For the text-containing cell, return its midpoint in (x, y) coordinate format. 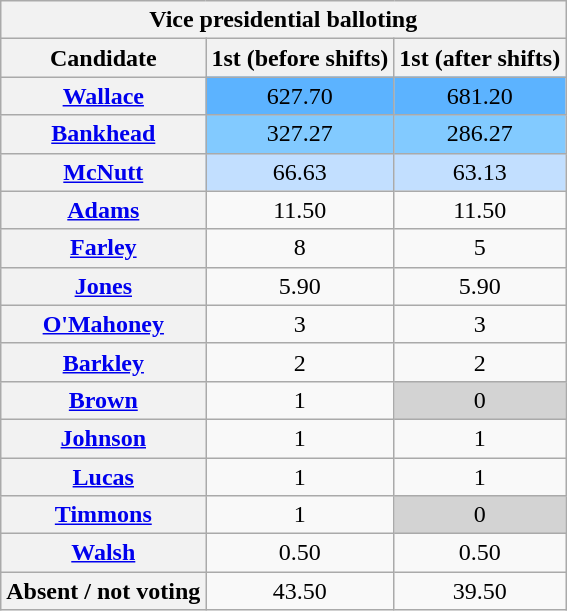
Walsh (104, 553)
43.50 (300, 591)
O'Mahoney (104, 324)
Farley (104, 248)
8 (300, 248)
327.27 (300, 134)
Barkley (104, 362)
Vice presidential balloting (284, 20)
Jones (104, 286)
Absent / not voting (104, 591)
1st (after shifts) (480, 58)
Wallace (104, 96)
Brown (104, 400)
66.63 (300, 172)
Lucas (104, 477)
286.27 (480, 134)
1st (before shifts) (300, 58)
627.70 (300, 96)
Adams (104, 210)
39.50 (480, 591)
5 (480, 248)
63.13 (480, 172)
Johnson (104, 438)
Timmons (104, 515)
Bankhead (104, 134)
Candidate (104, 58)
681.20 (480, 96)
McNutt (104, 172)
